Return [x, y] of the center of cell containing provided text 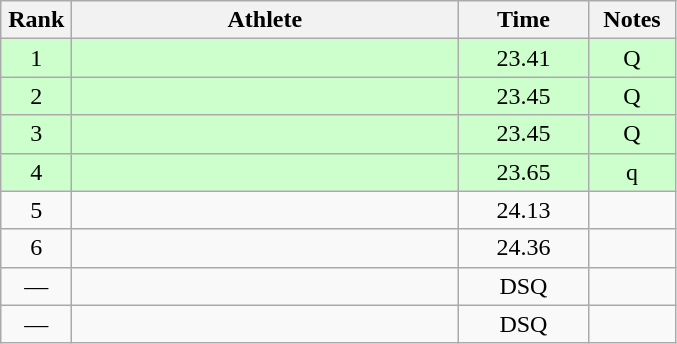
23.41 [524, 58]
Athlete [265, 20]
3 [36, 134]
Rank [36, 20]
24.36 [524, 248]
23.65 [524, 172]
5 [36, 210]
Time [524, 20]
2 [36, 96]
1 [36, 58]
q [632, 172]
6 [36, 248]
4 [36, 172]
Notes [632, 20]
24.13 [524, 210]
